Identify which cell holds the provided text, then report its (X, Y) central coordinate. 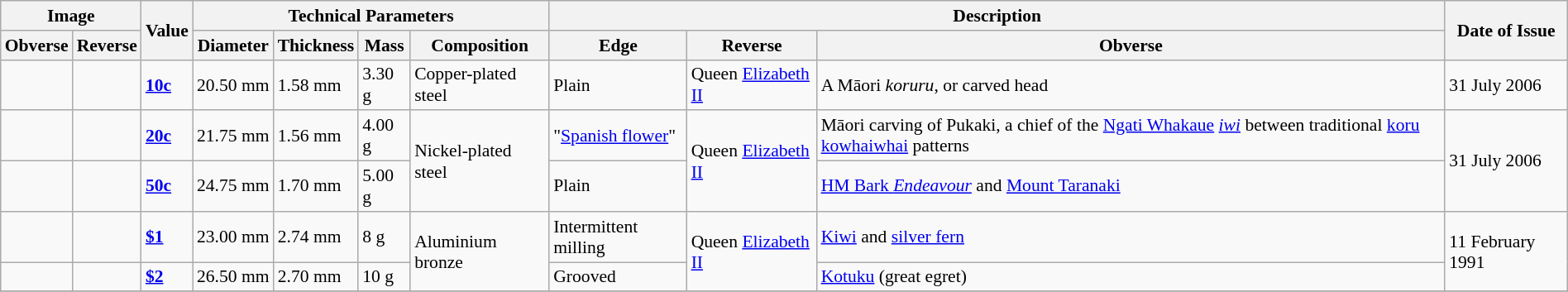
Composition (480, 45)
$2 (167, 277)
20c (167, 136)
1.70 mm (316, 187)
Grooved (618, 277)
3.30 g (384, 84)
Edge (618, 45)
Thickness (316, 45)
Diameter (233, 45)
2.70 mm (316, 277)
Nickel-plated steel (480, 161)
24.75 mm (233, 187)
1.56 mm (316, 136)
4.00 g (384, 136)
Description (997, 16)
Mass (384, 45)
23.00 mm (233, 237)
5.00 g (384, 187)
20.50 mm (233, 84)
21.75 mm (233, 136)
10 g (384, 277)
10c (167, 84)
"Spanish flower" (618, 136)
50c (167, 187)
Copper-plated steel (480, 84)
26.50 mm (233, 277)
2.74 mm (316, 237)
Intermittent milling (618, 237)
Technical Parameters (370, 16)
11 February 1991 (1506, 251)
Kiwi and silver fern (1131, 237)
8 g (384, 237)
Kotuku (great egret) (1131, 277)
Aluminium bronze (480, 251)
HM Bark Endeavour and Mount Taranaki (1131, 187)
1.58 mm (316, 84)
$1 (167, 237)
Date of Issue (1506, 30)
Māori carving of Pukaki, a chief of the Ngati Whakaue iwi between traditional koru kowhaiwhai patterns (1131, 136)
A Māori koruru, or carved head (1131, 84)
Value (167, 30)
Image (71, 16)
